Locate the cell with the specified text and output its [X, Y] center coordinate. 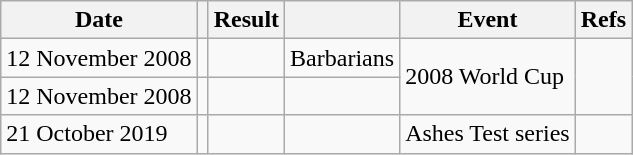
Result [246, 20]
2008 World Cup [488, 77]
Refs [603, 20]
Date [99, 20]
Event [488, 20]
21 October 2019 [99, 134]
Barbarians [342, 58]
Ashes Test series [488, 134]
